Identify which cell holds the provided text, then report its [X, Y] central coordinate. 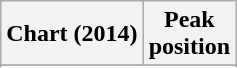
Chart (2014) [72, 34]
Peakposition [189, 34]
